Find where the given text appears and provide that cell's center as (X, Y) coordinate. 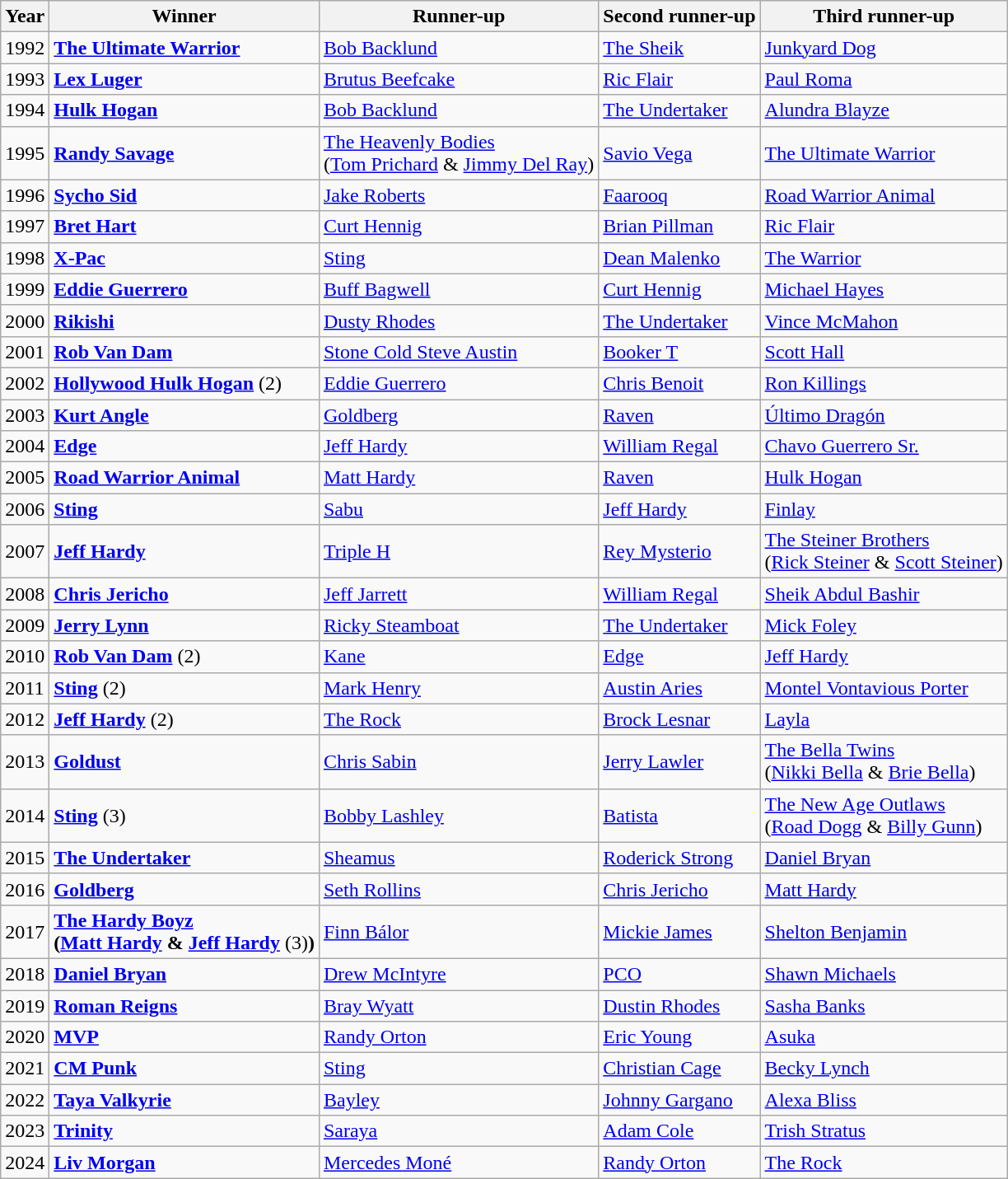
Year (25, 16)
2011 (25, 688)
Chavo Guerrero Sr. (884, 447)
Chris Sabin (458, 761)
2016 (25, 889)
Bray Wyatt (458, 1006)
Mickie James (679, 931)
1999 (25, 289)
Sting (3) (184, 816)
1993 (25, 79)
The Warrior (884, 258)
2017 (25, 931)
Jerry Lynn (184, 625)
Brian Pillman (679, 227)
Último Dragón (884, 414)
Dean Malenko (679, 258)
Christian Cage (679, 1069)
2004 (25, 447)
Seth Rollins (458, 889)
2019 (25, 1006)
Austin Aries (679, 688)
The New Age Outlaws(Road Dogg & Billy Gunn) (884, 816)
Scott Hall (884, 352)
Rob Van Dam (184, 352)
Booker T (679, 352)
2009 (25, 625)
2012 (25, 719)
Roman Reigns (184, 1006)
2018 (25, 974)
Winner (184, 16)
2002 (25, 383)
Sasha Banks (884, 1006)
Bret Hart (184, 227)
Alundra Blayze (884, 110)
Third runner-up (884, 16)
Kane (458, 657)
Randy Savage (184, 153)
Trinity (184, 1131)
Asuka (884, 1037)
Saraya (458, 1131)
Johnny Gargano (679, 1100)
2014 (25, 816)
Lex Luger (184, 79)
MVP (184, 1037)
Vince McMahon (884, 320)
2008 (25, 594)
Adam Cole (679, 1131)
Runner-up (458, 16)
PCO (679, 974)
1992 (25, 48)
Paul Roma (884, 79)
Drew McIntyre (458, 974)
Bobby Lashley (458, 816)
Shawn Michaels (884, 974)
2003 (25, 414)
Trish Stratus (884, 1131)
2023 (25, 1131)
Mark Henry (458, 688)
Mick Foley (884, 625)
2007 (25, 552)
2000 (25, 320)
Michael Hayes (884, 289)
Faarooq (679, 195)
Rikishi (184, 320)
The Steiner Brothers(Rick Steiner & Scott Steiner) (884, 552)
Goldust (184, 761)
Jeff Jarrett (458, 594)
CM Punk (184, 1069)
Finn Bálor (458, 931)
Kurt Angle (184, 414)
Mercedes Moné (458, 1163)
2013 (25, 761)
Liv Morgan (184, 1163)
Hollywood Hulk Hogan (2) (184, 383)
Triple H (458, 552)
Sheamus (458, 858)
Jerry Lawler (679, 761)
Becky Lynch (884, 1069)
1994 (25, 110)
Sabu (458, 509)
The Sheik (679, 48)
Shelton Benjamin (884, 931)
Brutus Beefcake (458, 79)
Buff Bagwell (458, 289)
2020 (25, 1037)
2021 (25, 1069)
2024 (25, 1163)
2022 (25, 1100)
2015 (25, 858)
Ricky Steamboat (458, 625)
Savio Vega (679, 153)
Rob Van Dam (2) (184, 657)
Finlay (884, 509)
Roderick Strong (679, 858)
Dustin Rhodes (679, 1006)
1997 (25, 227)
1998 (25, 258)
Bayley (458, 1100)
Jake Roberts (458, 195)
Eric Young (679, 1037)
Montel Vontavious Porter (884, 688)
Sting (2) (184, 688)
Ron Killings (884, 383)
Junkyard Dog (884, 48)
2001 (25, 352)
1996 (25, 195)
Chris Benoit (679, 383)
Layla (884, 719)
Dusty Rhodes (458, 320)
Stone Cold Steve Austin (458, 352)
Jeff Hardy (2) (184, 719)
Rey Mysterio (679, 552)
Sycho Sid (184, 195)
The Hardy Boyz(Matt Hardy & Jeff Hardy (3)) (184, 931)
Taya Valkyrie (184, 1100)
2010 (25, 657)
The Heavenly Bodies(Tom Prichard & Jimmy Del Ray) (458, 153)
2005 (25, 478)
Brock Lesnar (679, 719)
1995 (25, 153)
2006 (25, 509)
Sheik Abdul Bashir (884, 594)
The Bella Twins(Nikki Bella & Brie Bella) (884, 761)
Batista (679, 816)
Second runner-up (679, 16)
X-Pac (184, 258)
Alexa Bliss (884, 1100)
